Extract the (x, y) coordinate from the center of the cell holding the provided text.  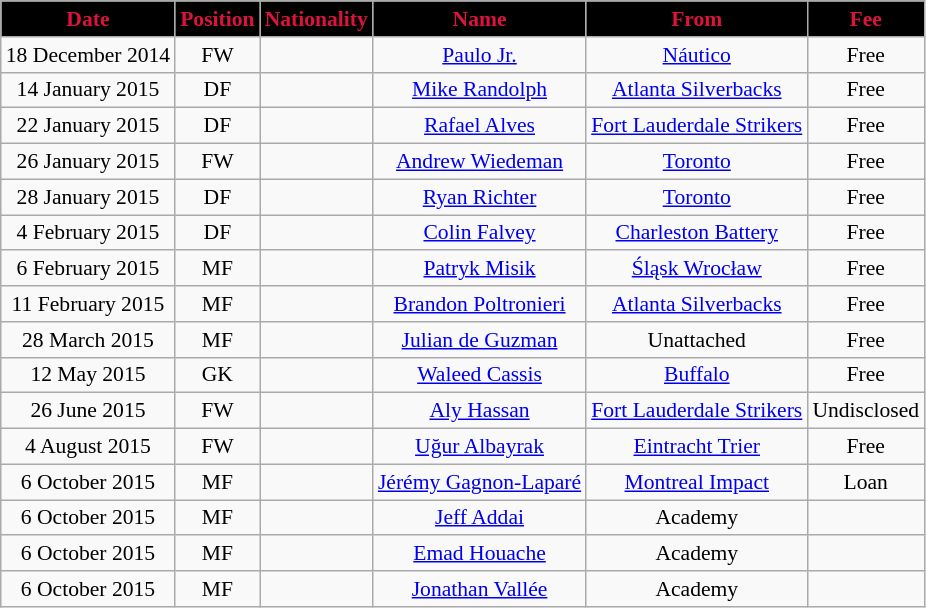
From (696, 19)
Date (88, 19)
Position (217, 19)
26 January 2015 (88, 162)
Ryan Richter (480, 197)
Colin Falvey (480, 233)
Buffalo (696, 375)
28 January 2015 (88, 197)
Uğur Albayrak (480, 447)
26 June 2015 (88, 411)
Jeff Addai (480, 518)
Julian de Guzman (480, 340)
18 December 2014 (88, 55)
Waleed Cassis (480, 375)
Name (480, 19)
Brandon Poltronieri (480, 304)
Nationality (316, 19)
Charleston Battery (696, 233)
Loan (866, 482)
Aly Hassan (480, 411)
6 February 2015 (88, 269)
28 March 2015 (88, 340)
Patryk Misik (480, 269)
12 May 2015 (88, 375)
22 January 2015 (88, 126)
Montreal Impact (696, 482)
Fee (866, 19)
Andrew Wiedeman (480, 162)
Undisclosed (866, 411)
Jérémy Gagnon-Laparé (480, 482)
Jonathan Vallée (480, 589)
GK (217, 375)
Unattached (696, 340)
4 February 2015 (88, 233)
14 January 2015 (88, 90)
Paulo Jr. (480, 55)
Rafael Alves (480, 126)
Emad Houache (480, 554)
Eintracht Trier (696, 447)
11 February 2015 (88, 304)
Śląsk Wrocław (696, 269)
Náutico (696, 55)
4 August 2015 (88, 447)
Mike Randolph (480, 90)
